Return [X, Y] of the center of cell containing provided text 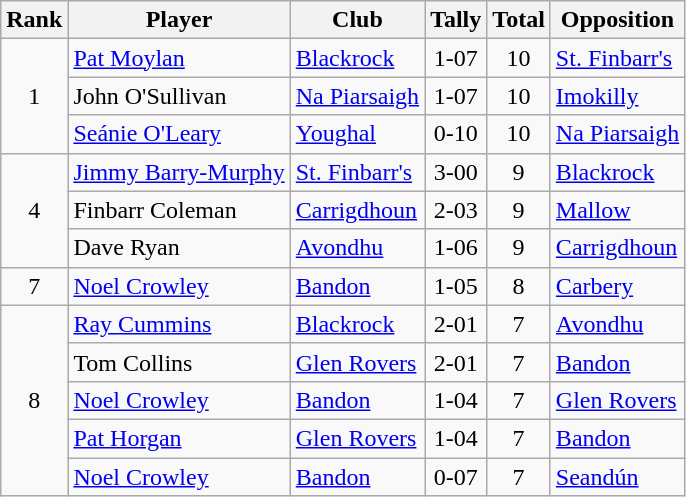
1-06 [456, 248]
4 [34, 210]
Tally [456, 20]
1-05 [456, 286]
1 [34, 96]
Mallow [617, 210]
Jimmy Barry-Murphy [179, 172]
Seandún [617, 477]
Youghal [357, 134]
Total [519, 20]
0-10 [456, 134]
Tom Collins [179, 362]
John O'Sullivan [179, 96]
Club [357, 20]
Seánie O'Leary [179, 134]
0-07 [456, 477]
Pat Horgan [179, 438]
Player [179, 20]
Carbery [617, 286]
Finbarr Coleman [179, 210]
Rank [34, 20]
Opposition [617, 20]
Dave Ryan [179, 248]
Ray Cummins [179, 324]
Imokilly [617, 96]
Pat Moylan [179, 58]
2-03 [456, 210]
3-00 [456, 172]
